Extract the (x, y) coordinate from the center of the cell holding the provided text.  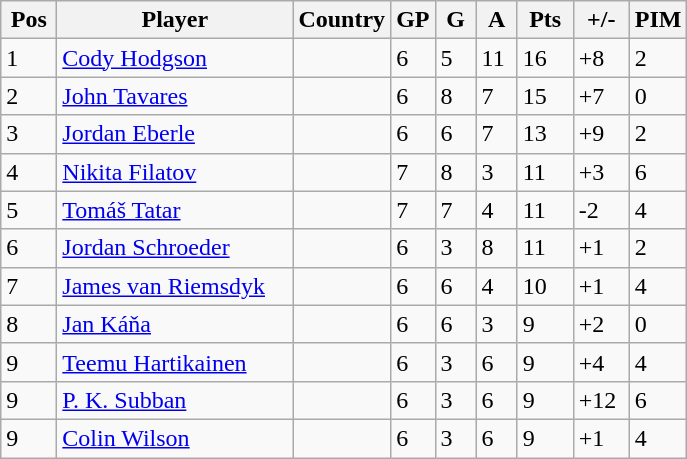
+4 (601, 362)
Tomáš Tatar (175, 210)
Pos (29, 20)
Nikita Filatov (175, 172)
+8 (601, 58)
Teemu Hartikainen (175, 362)
+9 (601, 134)
+3 (601, 172)
Colin Wilson (175, 438)
Pts (545, 20)
Cody Hodgson (175, 58)
Player (175, 20)
Jordan Schroeder (175, 248)
Country (342, 20)
A (496, 20)
GP (413, 20)
+7 (601, 96)
Jan Káňa (175, 324)
-2 (601, 210)
G (456, 20)
1 (29, 58)
James van Riemsdyk (175, 286)
+2 (601, 324)
15 (545, 96)
John Tavares (175, 96)
P. K. Subban (175, 400)
16 (545, 58)
+/- (601, 20)
10 (545, 286)
+12 (601, 400)
PIM (658, 20)
13 (545, 134)
Jordan Eberle (175, 134)
